Pinpoint the cell where the given text exists, returning its (x, y) midpoint coordinate. 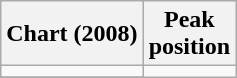
Peakposition (189, 34)
Chart (2008) (72, 34)
